For the text-containing cell, return its midpoint in (X, Y) coordinate format. 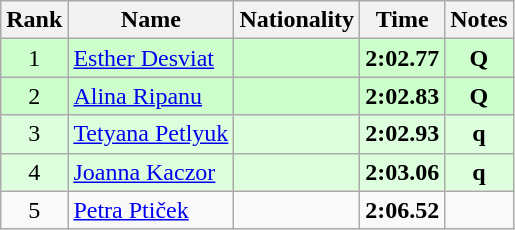
1 (34, 58)
2:02.83 (402, 96)
Alina Ripanu (151, 96)
2:06.52 (402, 210)
2:02.77 (402, 58)
Petra Ptiček (151, 210)
5 (34, 210)
Esther Desviat (151, 58)
Time (402, 20)
Rank (34, 20)
4 (34, 172)
2 (34, 96)
Tetyana Petlyuk (151, 134)
Notes (479, 20)
2:02.93 (402, 134)
2:03.06 (402, 172)
Nationality (297, 20)
Joanna Kaczor (151, 172)
3 (34, 134)
Name (151, 20)
